Locate the cell with the specified text and output its [X, Y] center coordinate. 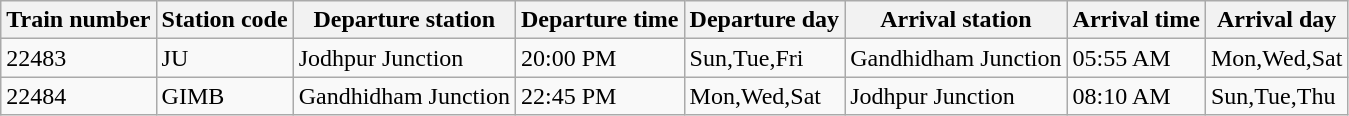
22484 [78, 96]
Arrival station [956, 20]
08:10 AM [1136, 96]
20:00 PM [600, 58]
Arrival time [1136, 20]
Arrival day [1276, 20]
GIMB [224, 96]
Station code [224, 20]
22:45 PM [600, 96]
Departure time [600, 20]
Sun,Tue,Fri [764, 58]
Sun,Tue,Thu [1276, 96]
05:55 AM [1136, 58]
Departure day [764, 20]
Train number [78, 20]
22483 [78, 58]
Departure station [404, 20]
JU [224, 58]
